Determine the (x, y) coordinate at the center of the cell enclosing the given text.  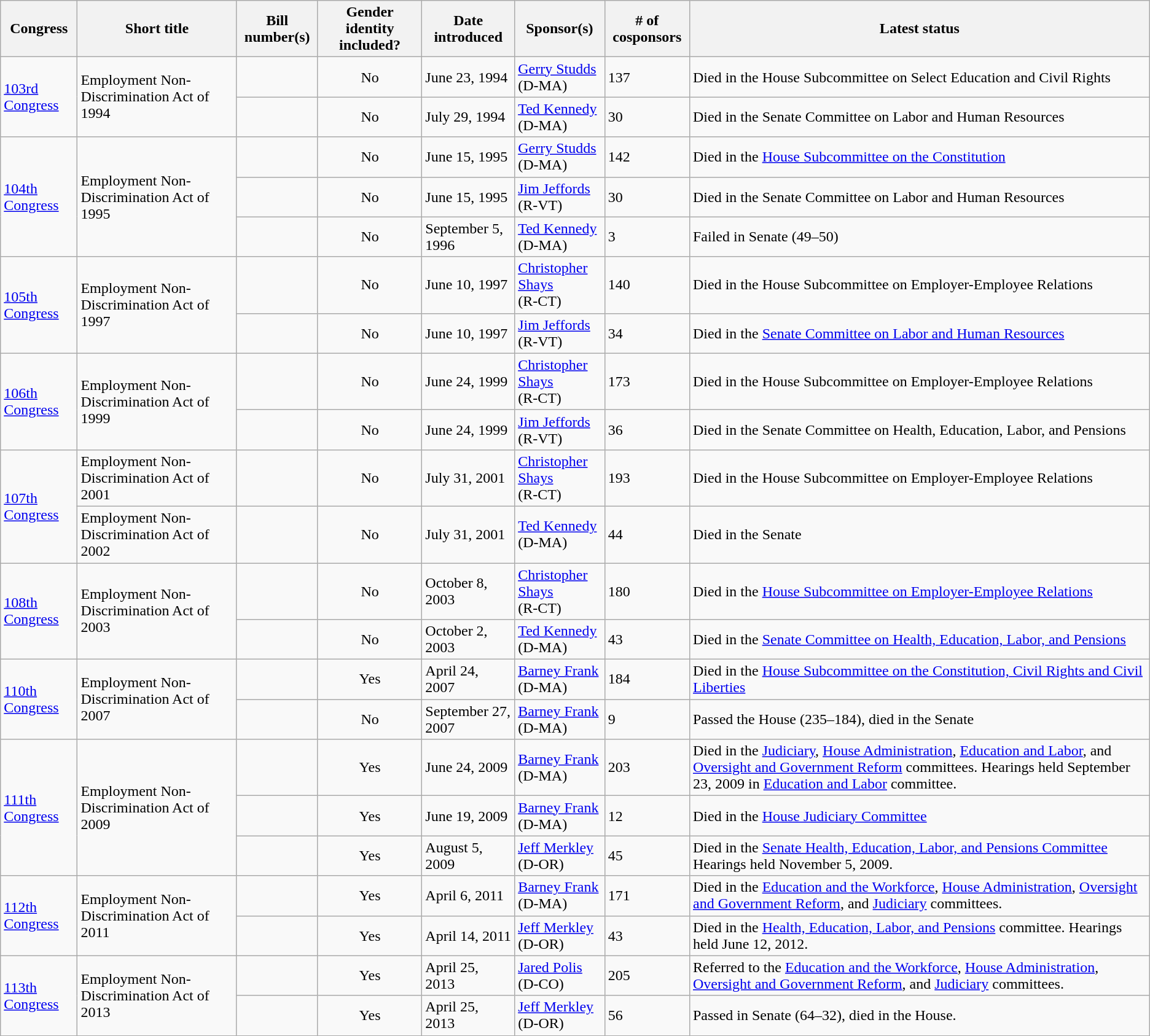
Died in the House Subcommittee on the Constitution (919, 157)
Latest status (919, 29)
184 (647, 679)
Date introduced (468, 29)
Employment Non-Discrimination Act of 2003 (157, 610)
Died in the Education and the Workforce, House Administration, Oversight and Government Reform, and Judiciary committees. (919, 895)
Employment Non-Discrimination Act of 2009 (157, 808)
Passed in Senate (64–32), died in the House. (919, 1016)
June 19, 2009 (468, 816)
Failed in Senate (49–50) (919, 237)
Employment Non-Discrimination Act of 1995 (157, 197)
Jared Polis(D-CO) (560, 975)
104th Congress (39, 197)
203 (647, 768)
Died in the Senate (919, 534)
Gender identity included? (370, 29)
October 8, 2003 (468, 591)
205 (647, 975)
44 (647, 534)
140 (647, 285)
Short title (157, 29)
June 23, 1994 (468, 77)
173 (647, 381)
34 (647, 333)
107th Congress (39, 506)
105th Congress (39, 305)
September 27, 2007 (468, 720)
Bill number(s) (277, 29)
45 (647, 856)
Employment Non-Discrimination Act of 2011 (157, 916)
9 (647, 720)
Employment Non-Discrimination Act of 2001 (157, 478)
September 5, 1996 (468, 237)
Died in the House Subcommittee on Select Education and Civil Rights (919, 77)
April 14, 2011 (468, 936)
Died in the House Subcommittee on the Constitution, Civil Rights and Civil Liberties (919, 679)
108th Congress (39, 610)
July 29, 1994 (468, 117)
August 5, 2009 (468, 856)
142 (647, 157)
Died in the Senate Health, Education, Labor, and Pensions Committee Hearings held November 5, 2009. (919, 856)
180 (647, 591)
Congress (39, 29)
111th Congress (39, 808)
Died in the House Judiciary Committee (919, 816)
36 (647, 430)
113th Congress (39, 995)
12 (647, 816)
103rd Congress (39, 97)
Sponsor(s) (560, 29)
Passed the House (235–184), died in the Senate (919, 720)
193 (647, 478)
Employment Non-Discrimination Act of 2002 (157, 534)
Employment Non-Discrimination Act of 2007 (157, 699)
April 6, 2011 (468, 895)
137 (647, 77)
Employment Non-Discrimination Act of 1999 (157, 402)
Died in the Health, Education, Labor, and Pensions committee. Hearings held June 12, 2012. (919, 936)
56 (647, 1016)
Employment Non-Discrimination Act of 1997 (157, 305)
Referred to the Education and the Workforce, House Administration, Oversight and Government Reform, and Judiciary committees. (919, 975)
April 24, 2007 (468, 679)
Employment Non-Discrimination Act of 2013 (157, 995)
# of cosponsors (647, 29)
June 24, 2009 (468, 768)
October 2, 2003 (468, 640)
171 (647, 895)
110th Congress (39, 699)
Employment Non-Discrimination Act of 1994 (157, 97)
3 (647, 237)
106th Congress (39, 402)
112th Congress (39, 916)
